For the text-containing cell, return its midpoint in [X, Y] coordinate format. 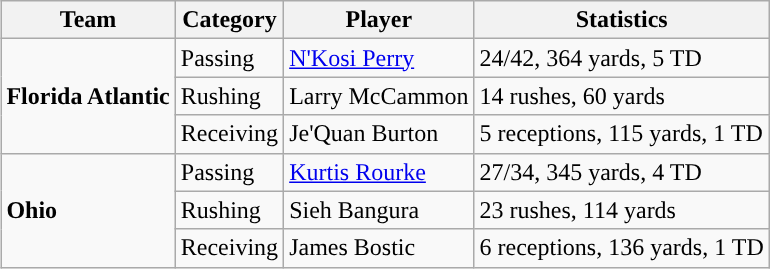
Ohio [88, 210]
5 receptions, 115 yards, 1 TD [622, 134]
James Bostic [379, 248]
6 receptions, 136 yards, 1 TD [622, 248]
Player [379, 20]
Sieh Bangura [379, 210]
24/42, 364 yards, 5 TD [622, 58]
27/34, 345 yards, 4 TD [622, 172]
Statistics [622, 20]
Je'Quan Burton [379, 134]
Florida Atlantic [88, 96]
23 rushes, 114 yards [622, 210]
Category [229, 20]
Team [88, 20]
Larry McCammon [379, 96]
14 rushes, 60 yards [622, 96]
Kurtis Rourke [379, 172]
N'Kosi Perry [379, 58]
